Identify which cell holds the provided text, then report its (X, Y) central coordinate. 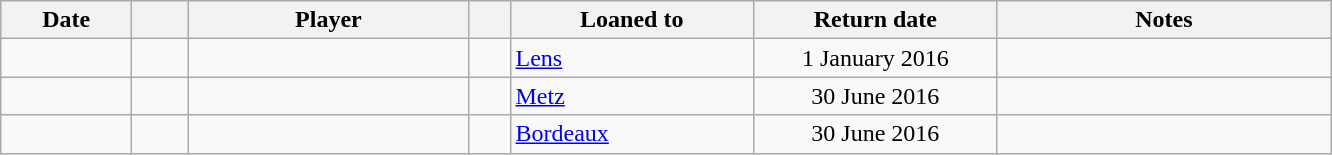
Metz (632, 96)
Loaned to (632, 20)
Notes (1164, 20)
Player (328, 20)
1 January 2016 (876, 58)
Lens (632, 58)
Bordeaux (632, 134)
Return date (876, 20)
Date (66, 20)
